Return (X, Y) of the center of cell containing provided text 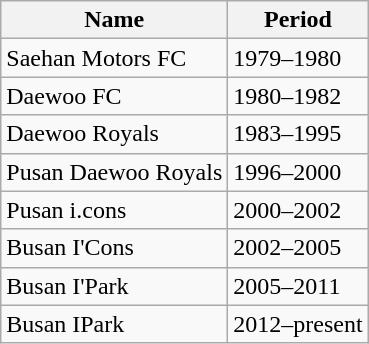
Pusan Daewoo Royals (114, 172)
Busan I'Park (114, 286)
Daewoo FC (114, 96)
2005–2011 (298, 286)
1980–1982 (298, 96)
2012–present (298, 324)
Busan I'Cons (114, 248)
1979–1980 (298, 58)
1996–2000 (298, 172)
1983–1995 (298, 134)
Busan IPark (114, 324)
Daewoo Royals (114, 134)
Period (298, 20)
Saehan Motors FC (114, 58)
2000–2002 (298, 210)
Name (114, 20)
2002–2005 (298, 248)
Pusan i.cons (114, 210)
